Provide the (X, Y) coordinate of the cell's center where the given text is located.  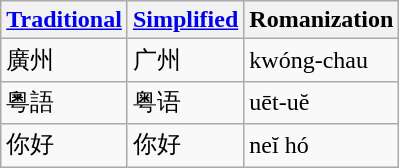
kwóng-chau (322, 60)
Traditional (64, 20)
粤语 (185, 102)
广州 (185, 60)
Romanization (322, 20)
粵語 (64, 102)
neĭ hó (322, 146)
Simplified (185, 20)
廣州 (64, 60)
uēt-uĕ (322, 102)
